Search for the cell housing the specified text and yield its [X, Y] center coordinate. 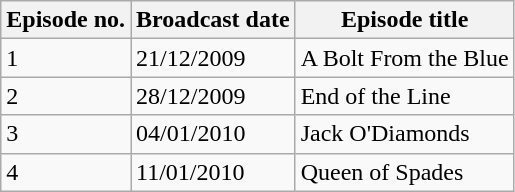
Broadcast date [214, 20]
End of the Line [404, 96]
1 [66, 58]
28/12/2009 [214, 96]
Jack O'Diamonds [404, 134]
Episode no. [66, 20]
2 [66, 96]
11/01/2010 [214, 172]
4 [66, 172]
21/12/2009 [214, 58]
A Bolt From the Blue [404, 58]
Queen of Spades [404, 172]
3 [66, 134]
Episode title [404, 20]
04/01/2010 [214, 134]
